From the cell containing the given text, extract its center point as [X, Y] coordinate. 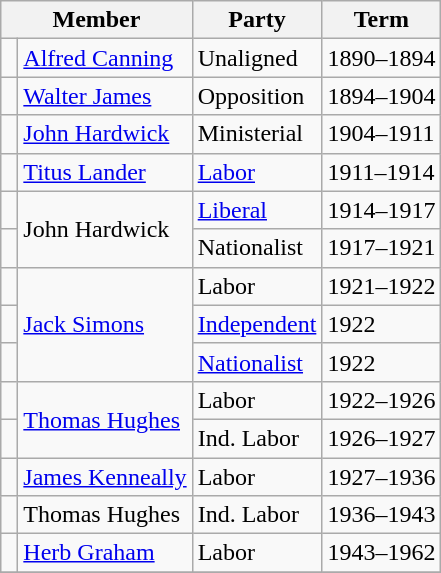
Alfred Canning [105, 58]
1926–1927 [382, 438]
1927–1936 [382, 477]
Walter James [105, 96]
Opposition [257, 96]
1914–1917 [382, 210]
1921–1922 [382, 286]
Term [382, 20]
Party [257, 20]
Herb Graham [105, 553]
Independent [257, 324]
Liberal [257, 210]
Titus Lander [105, 172]
1917–1921 [382, 248]
Unaligned [257, 58]
1904–1911 [382, 134]
1936–1943 [382, 515]
1890–1894 [382, 58]
Ministerial [257, 134]
Jack Simons [105, 324]
1911–1914 [382, 172]
Member [96, 20]
1943–1962 [382, 553]
1894–1904 [382, 96]
James Kenneally [105, 477]
1922–1926 [382, 400]
